For the text-containing cell, return its midpoint in [X, Y] coordinate format. 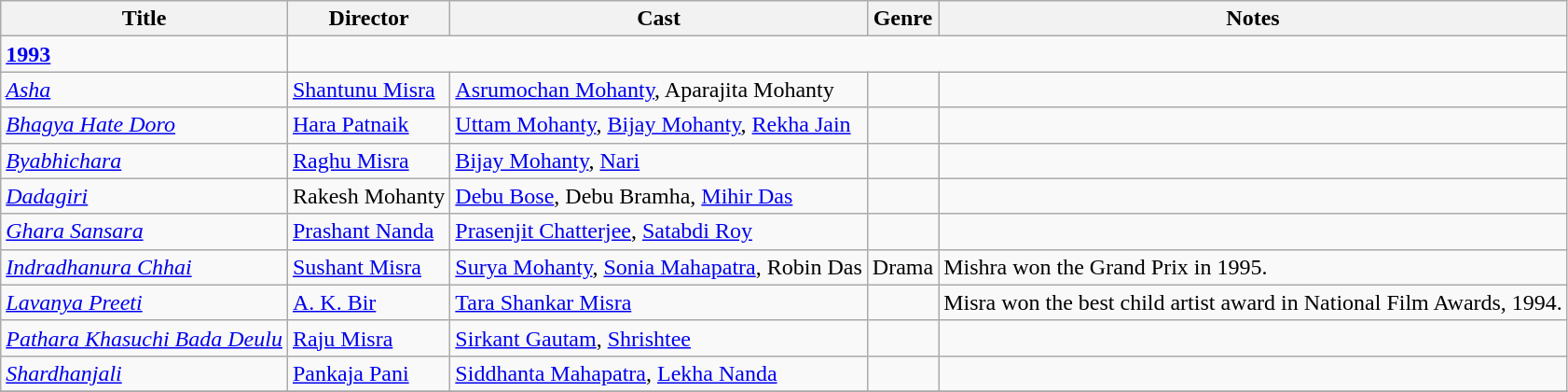
A. K. Bir [368, 302]
Indradhanura Chhai [144, 267]
Pankaja Pani [368, 373]
Tara Shankar Misra [658, 302]
Raju Misra [368, 338]
Sushant Misra [368, 267]
Director [368, 19]
Shardhanjali [144, 373]
Shantunu Misra [368, 90]
Debu Bose, Debu Bramha, Mihir Das [658, 196]
Cast [658, 19]
Prasenjit Chatterjee, Satabdi Roy [658, 231]
Prashant Nanda [368, 231]
Asha [144, 90]
Asrumochan Mohanty, Aparajita Mohanty [658, 90]
Raghu Misra [368, 161]
Rakesh Mohanty [368, 196]
Dadagiri [144, 196]
Lavanya Preeti [144, 302]
Byabhichara [144, 161]
Bijay Mohanty, Nari [658, 161]
Genre [902, 19]
Drama [902, 267]
Pathara Khasuchi Bada Deulu [144, 338]
Misra won the best child artist award in National Film Awards, 1994. [1253, 302]
1993 [144, 54]
Hara Patnaik [368, 125]
Surya Mohanty, Sonia Mahapatra, Robin Das [658, 267]
Siddhanta Mahapatra, Lekha Nanda [658, 373]
Bhagya Hate Doro [144, 125]
Title [144, 19]
Uttam Mohanty, Bijay Mohanty, Rekha Jain [658, 125]
Sirkant Gautam, Shrishtee [658, 338]
Notes [1253, 19]
Mishra won the Grand Prix in 1995. [1253, 267]
Ghara Sansara [144, 231]
